Locate the cell with the specified text and output its (x, y) center coordinate. 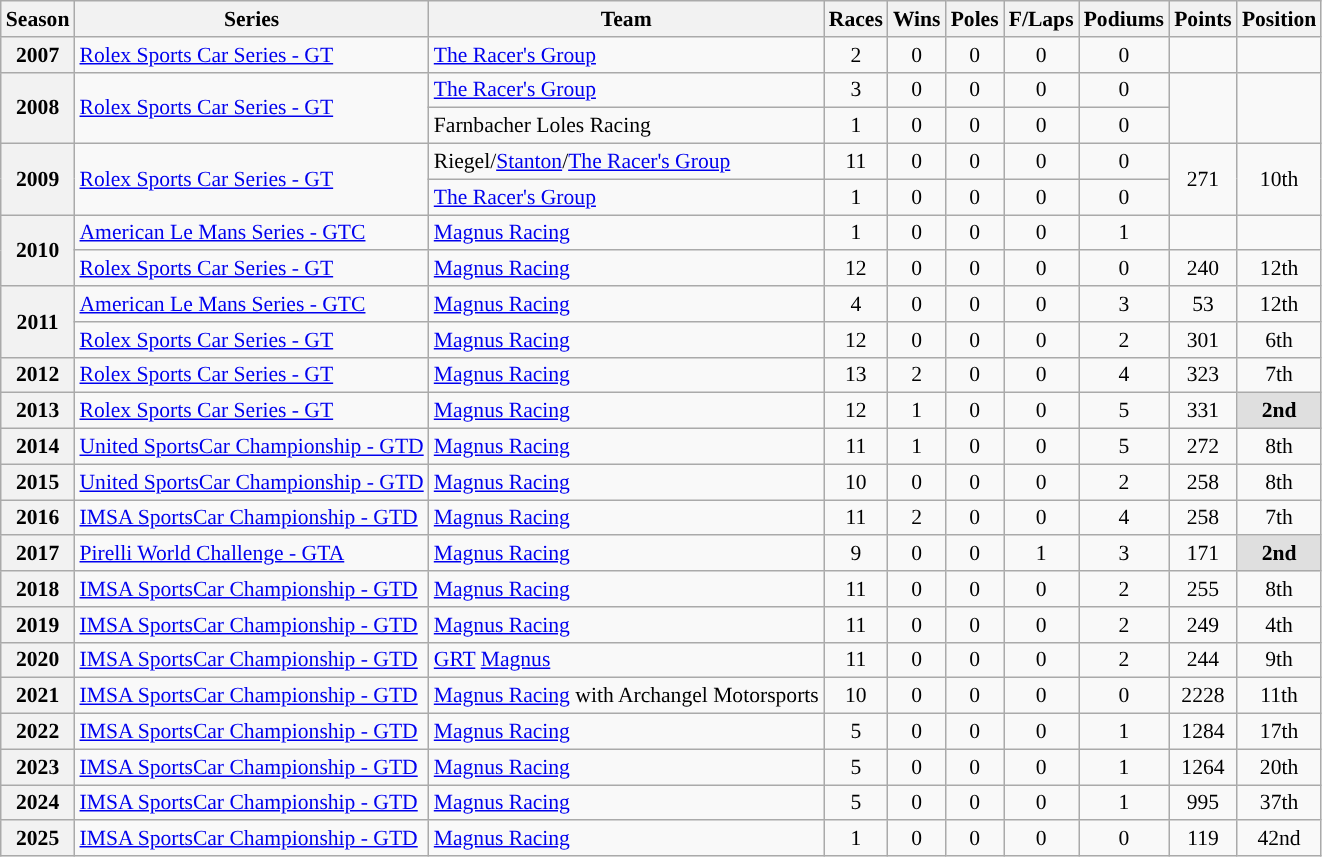
Magnus Racing with Archangel Motorsports (626, 696)
119 (1203, 839)
2016 (38, 518)
37th (1279, 803)
2024 (38, 803)
255 (1203, 589)
301 (1203, 340)
2011 (38, 322)
20th (1279, 767)
2021 (38, 696)
2014 (38, 447)
42nd (1279, 839)
Pirelli World Challenge - GTA (251, 554)
Team (626, 19)
Wins (917, 19)
Riegel/Stanton/The Racer's Group (626, 162)
2020 (38, 660)
2009 (38, 180)
2025 (38, 839)
Races (856, 19)
F/Laps (1042, 19)
6th (1279, 340)
331 (1203, 411)
Farnbacher Loles Racing (626, 126)
Series (251, 19)
2018 (38, 589)
2007 (38, 55)
995 (1203, 803)
244 (1203, 660)
2010 (38, 250)
240 (1203, 269)
2008 (38, 108)
17th (1279, 732)
9th (1279, 660)
13 (856, 375)
1284 (1203, 732)
2017 (38, 554)
1264 (1203, 767)
171 (1203, 554)
2023 (38, 767)
2019 (38, 625)
Season (38, 19)
272 (1203, 447)
11th (1279, 696)
249 (1203, 625)
Points (1203, 19)
4th (1279, 625)
9 (856, 554)
2015 (38, 482)
2022 (38, 732)
Podiums (1124, 19)
271 (1203, 180)
Poles (975, 19)
10th (1279, 180)
2013 (38, 411)
323 (1203, 375)
2012 (38, 375)
GRT Magnus (626, 660)
Position (1279, 19)
2228 (1203, 696)
53 (1203, 304)
